Pinpoint the cell where the given text exists, returning its (x, y) midpoint coordinate. 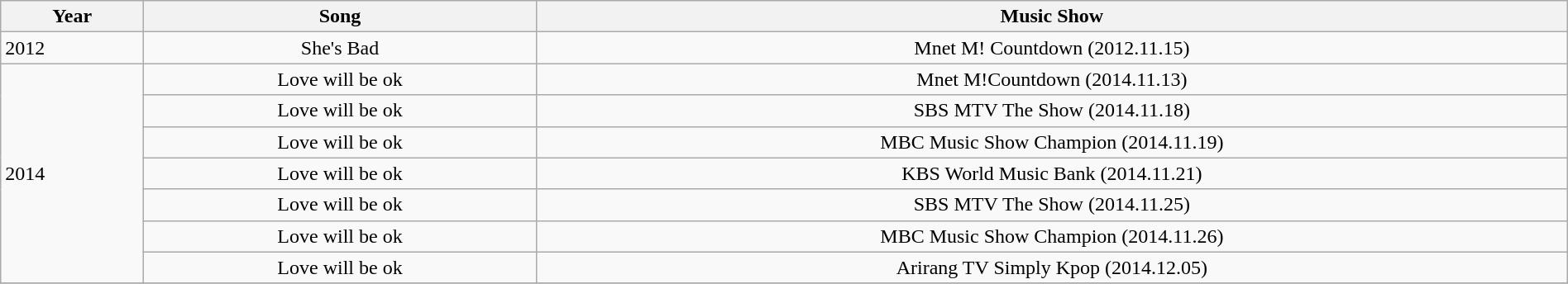
2012 (73, 48)
Song (341, 17)
2014 (73, 173)
Arirang TV Simply Kpop (2014.12.05) (1052, 267)
MBC Music Show Champion (2014.11.26) (1052, 236)
Year (73, 17)
SBS MTV The Show (2014.11.18) (1052, 111)
She's Bad (341, 48)
SBS MTV The Show (2014.11.25) (1052, 205)
Mnet M!Countdown (2014.11.13) (1052, 79)
KBS World Music Bank (2014.11.21) (1052, 173)
Mnet M! Countdown (2012.11.15) (1052, 48)
Music Show (1052, 17)
MBC Music Show Champion (2014.11.19) (1052, 142)
